Return [X, Y] of the center of cell containing provided text 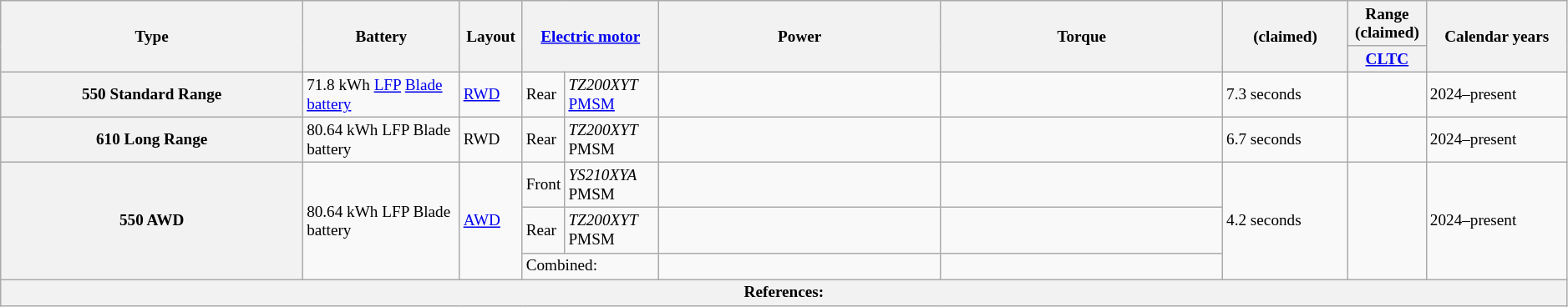
Front [543, 185]
Battery [382, 37]
Range (claimed) [1388, 23]
7.3 seconds [1286, 94]
Calendar years [1497, 37]
550 Standard Range [152, 94]
Combined: [590, 266]
CLTC [1388, 59]
4.2 seconds [1286, 221]
References: [784, 293]
Layout [491, 37]
550 AWD [152, 221]
YS210XYA PMSM [611, 185]
71.8 kWh LFP Blade battery [382, 94]
Electric motor [590, 37]
6.7 seconds [1286, 139]
Power [799, 37]
AWD [491, 221]
Torque [1082, 37]
Type [152, 37]
(claimed) [1286, 37]
610 Long Range [152, 139]
